Detect which cell encompasses the target text, then output its (X, Y) center coordinate. 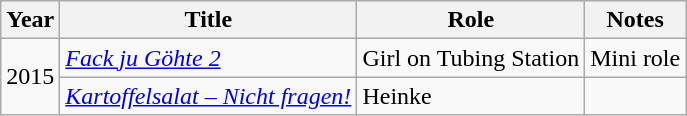
Fack ju Göhte 2 (208, 58)
Role (471, 20)
Girl on Tubing Station (471, 58)
Notes (636, 20)
Year (30, 20)
Mini role (636, 58)
Kartoffelsalat – Nicht fragen! (208, 96)
2015 (30, 77)
Heinke (471, 96)
Title (208, 20)
